Pinpoint the cell where the given text exists, returning its [X, Y] midpoint coordinate. 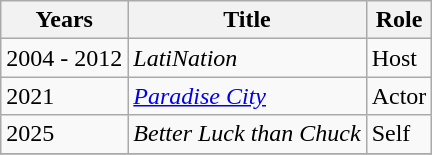
Years [64, 20]
Paradise City [247, 96]
Host [399, 58]
Self [399, 134]
Actor [399, 96]
Title [247, 20]
2004 - 2012 [64, 58]
Role [399, 20]
2025 [64, 134]
2021 [64, 96]
Better Luck than Chuck [247, 134]
LatiNation [247, 58]
